Extract the [X, Y] coordinate from the center of the cell holding the provided text.  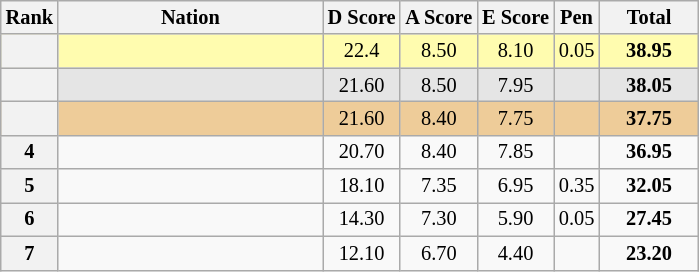
7.75 [516, 118]
18.10 [362, 186]
8.10 [516, 51]
7 [30, 253]
7.35 [438, 186]
7.95 [516, 85]
12.10 [362, 253]
A Score [438, 17]
4 [30, 152]
E Score [516, 17]
4.40 [516, 253]
0.35 [576, 186]
7.30 [438, 219]
23.20 [649, 253]
Rank [30, 17]
27.45 [649, 219]
6.70 [438, 253]
36.95 [649, 152]
6.95 [516, 186]
38.05 [649, 85]
Nation [190, 17]
14.30 [362, 219]
Pen [576, 17]
22.4 [362, 51]
Total [649, 17]
20.70 [362, 152]
D Score [362, 17]
5.90 [516, 219]
6 [30, 219]
32.05 [649, 186]
5 [30, 186]
38.95 [649, 51]
37.75 [649, 118]
7.85 [516, 152]
